Extract the [x, y] coordinate from the center of the cell holding the provided text.  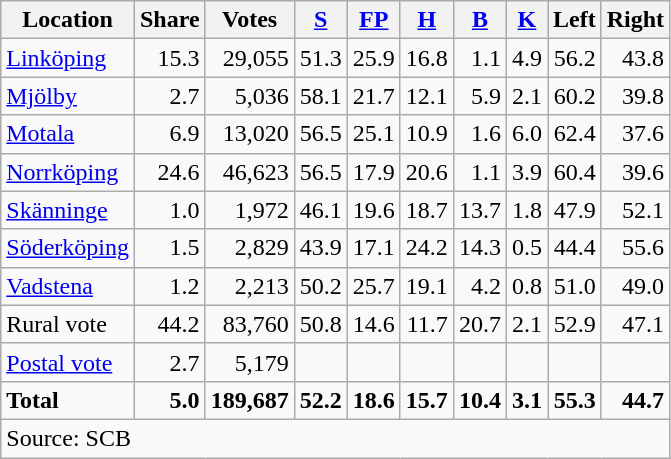
14.6 [374, 324]
Source: SCB [336, 438]
15.3 [170, 58]
5,036 [250, 96]
Linköping [68, 58]
25.1 [374, 134]
39.6 [635, 172]
58.1 [320, 96]
11.7 [426, 324]
52.1 [635, 210]
Location [68, 20]
Söderköping [68, 248]
Total [68, 400]
46.1 [320, 210]
55.6 [635, 248]
47.1 [635, 324]
6.9 [170, 134]
20.6 [426, 172]
2,213 [250, 286]
62.4 [575, 134]
5.9 [480, 96]
50.8 [320, 324]
1.2 [170, 286]
51.3 [320, 58]
24.2 [426, 248]
50.2 [320, 286]
H [426, 20]
3.1 [526, 400]
1.0 [170, 210]
43.8 [635, 58]
52.2 [320, 400]
55.3 [575, 400]
56.2 [575, 58]
Rural vote [68, 324]
17.1 [374, 248]
15.7 [426, 400]
24.6 [170, 172]
12.1 [426, 96]
5,179 [250, 362]
13,020 [250, 134]
Postal vote [68, 362]
Norrköping [68, 172]
6.0 [526, 134]
10.9 [426, 134]
51.0 [575, 286]
18.7 [426, 210]
18.6 [374, 400]
Share [170, 20]
0.8 [526, 286]
4.2 [480, 286]
47.9 [575, 210]
20.7 [480, 324]
3.9 [526, 172]
Right [635, 20]
21.7 [374, 96]
0.5 [526, 248]
60.2 [575, 96]
1.5 [170, 248]
B [480, 20]
Mjölby [68, 96]
K [526, 20]
1.8 [526, 210]
1,972 [250, 210]
44.2 [170, 324]
39.8 [635, 96]
14.3 [480, 248]
25.9 [374, 58]
10.4 [480, 400]
5.0 [170, 400]
1.6 [480, 134]
189,687 [250, 400]
46,623 [250, 172]
FP [374, 20]
44.4 [575, 248]
S [320, 20]
29,055 [250, 58]
49.0 [635, 286]
Votes [250, 20]
Vadstena [68, 286]
37.6 [635, 134]
83,760 [250, 324]
Left [575, 20]
Motala [68, 134]
17.9 [374, 172]
16.8 [426, 58]
60.4 [575, 172]
Skänninge [68, 210]
19.1 [426, 286]
43.9 [320, 248]
2,829 [250, 248]
25.7 [374, 286]
4.9 [526, 58]
19.6 [374, 210]
13.7 [480, 210]
44.7 [635, 400]
52.9 [575, 324]
